Identify which cell holds the provided text, then report its (X, Y) central coordinate. 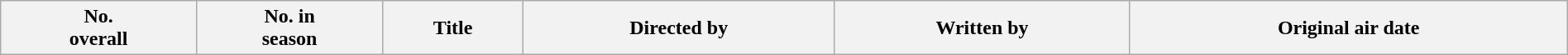
No.overall (99, 28)
Directed by (678, 28)
Original air date (1348, 28)
Written by (982, 28)
No. inseason (289, 28)
Title (453, 28)
